Detect which cell encompasses the target text, then output its (x, y) center coordinate. 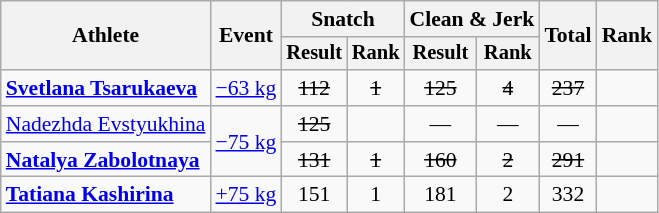
Natalya Zabolotnaya (106, 160)
Clean & Jerk (472, 19)
−75 kg (246, 142)
181 (440, 195)
Nadezhda Evstyukhina (106, 124)
4 (508, 88)
112 (314, 88)
131 (314, 160)
291 (568, 160)
151 (314, 195)
237 (568, 88)
Event (246, 36)
Tatiana Kashirina (106, 195)
Snatch (342, 19)
Total (568, 36)
332 (568, 195)
−63 kg (246, 88)
160 (440, 160)
Athlete (106, 36)
+75 kg (246, 195)
Svetlana Tsarukaeva (106, 88)
